Provide the [X, Y] coordinate of the cell's center where the given text is located.  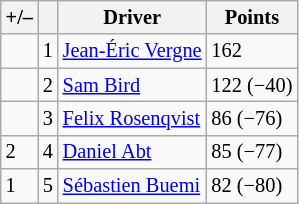
5 [48, 186]
Daniel Abt [132, 152]
3 [48, 118]
86 (−76) [252, 118]
85 (−77) [252, 152]
Jean-Éric Vergne [132, 51]
Sam Bird [132, 85]
Sébastien Buemi [132, 186]
+/– [20, 17]
4 [48, 152]
Felix Rosenqvist [132, 118]
Points [252, 17]
82 (−80) [252, 186]
Driver [132, 17]
122 (−40) [252, 85]
162 [252, 51]
